Search for the cell housing the specified text and yield its (x, y) center coordinate. 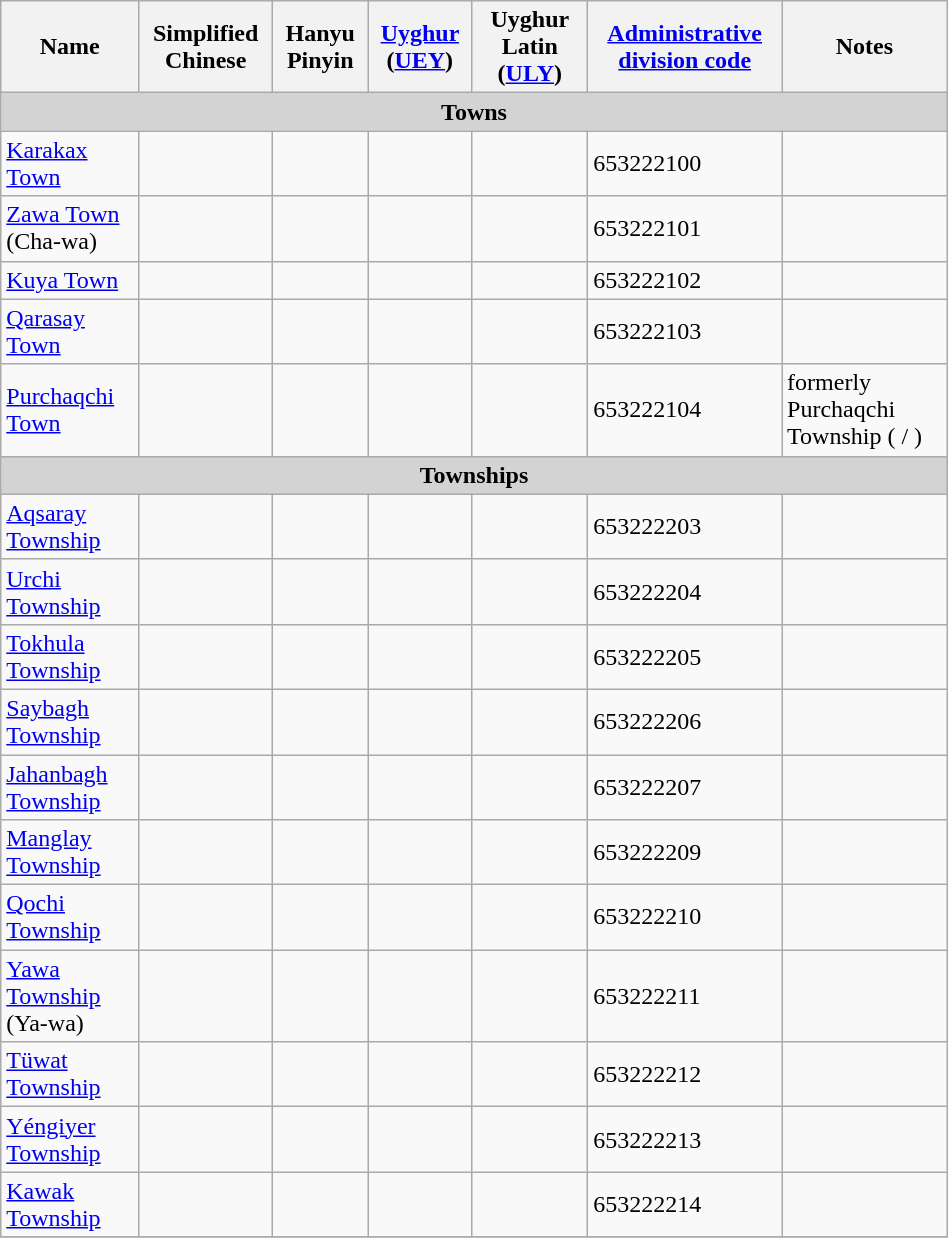
653222213 (685, 1140)
Townships (474, 475)
Hanyu Pinyin (320, 47)
Yéngiyer Township (70, 1140)
Kuya Town (70, 280)
Simplified Chinese (206, 47)
653222212 (685, 1074)
653222103 (685, 332)
Urchi Township (70, 592)
Uyghur (UEY) (420, 47)
653222206 (685, 722)
Jahanbagh Township (70, 786)
formerly Purchaqchi Township ( / ) (865, 410)
653222101 (685, 228)
Administrative division code (685, 47)
653222204 (685, 592)
Aqsaray Township (70, 526)
Kawak Township (70, 1204)
Zawa Town(Cha-wa) (70, 228)
Notes (865, 47)
Uyghur Latin (ULY) (530, 47)
653222210 (685, 918)
Tokhula Township (70, 656)
Qochi Township (70, 918)
Purchaqchi Town (70, 410)
653222207 (685, 786)
653222100 (685, 164)
Name (70, 47)
Qarasay Town (70, 332)
653222102 (685, 280)
Saybagh Township (70, 722)
Tüwat Township (70, 1074)
Yawa Township(Ya-wa) (70, 996)
Towns (474, 112)
Manglay Township (70, 852)
653222203 (685, 526)
653222211 (685, 996)
653222104 (685, 410)
653222205 (685, 656)
Karakax Town (70, 164)
653222214 (685, 1204)
653222209 (685, 852)
